Pinpoint the cell where the given text exists, returning its (x, y) midpoint coordinate. 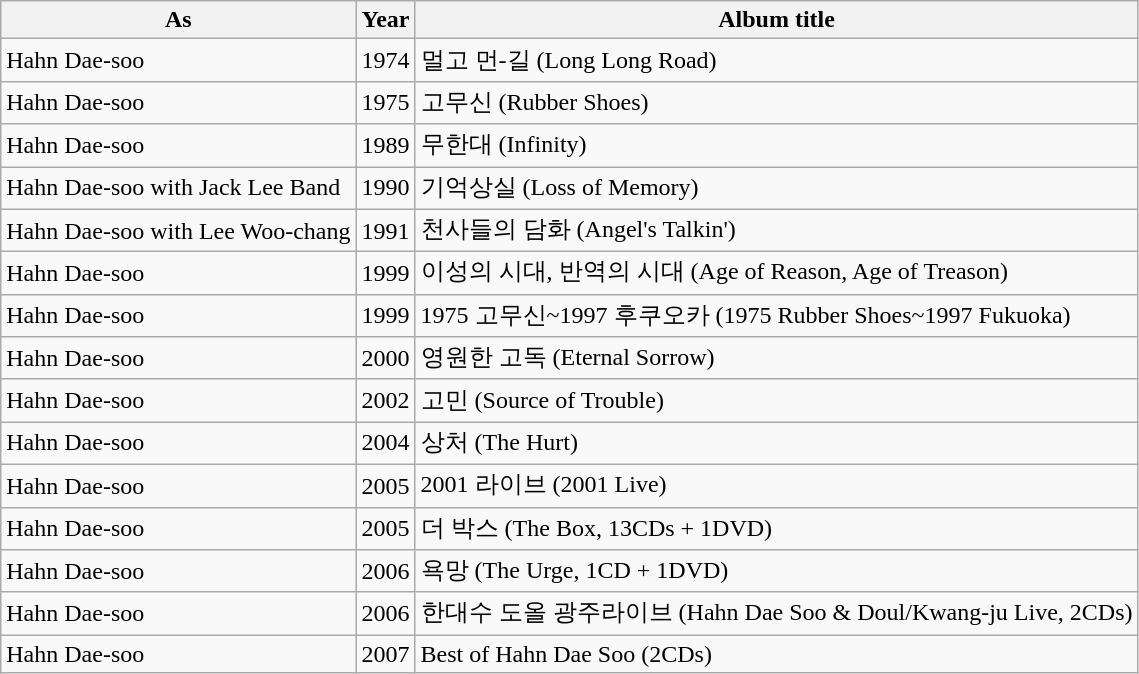
이성의 시대, 반역의 시대 (Age of Reason, Age of Treason) (776, 274)
무한대 (Infinity) (776, 146)
상처 (The Hurt) (776, 444)
더 박스 (The Box, 13CDs + 1DVD) (776, 528)
Hahn Dae-soo with Lee Woo-chang (178, 230)
2004 (386, 444)
Hahn Dae-soo with Jack Lee Band (178, 188)
1975 (386, 102)
영원한 고독 (Eternal Sorrow) (776, 358)
멀고 먼-길 (Long Long Road) (776, 60)
2000 (386, 358)
한대수 도올 광주라이브 (Hahn Dae Soo & Doul/Kwang-ju Live, 2CDs) (776, 614)
Best of Hahn Dae Soo (2CDs) (776, 654)
2002 (386, 400)
고민 (Source of Trouble) (776, 400)
2007 (386, 654)
As (178, 20)
1991 (386, 230)
기억상실 (Loss of Memory) (776, 188)
욕망 (The Urge, 1CD + 1DVD) (776, 572)
1975 고무신~1997 후쿠오카 (1975 Rubber Shoes~1997 Fukuoka) (776, 316)
천사들의 담화 (Angel's Talkin') (776, 230)
1974 (386, 60)
1990 (386, 188)
2001 라이브 (2001 Live) (776, 486)
고무신 (Rubber Shoes) (776, 102)
1989 (386, 146)
Year (386, 20)
Album title (776, 20)
